Capture the cell that displays the provided text and extract its (x, y) central coordinate. 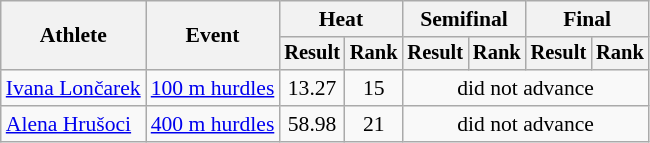
Event (213, 36)
100 m hurdles (213, 88)
15 (374, 88)
400 m hurdles (213, 124)
58.98 (312, 124)
Semifinal (464, 19)
21 (374, 124)
13.27 (312, 88)
Heat (340, 19)
Ivana Lončarek (74, 88)
Alena Hrušoci (74, 124)
Athlete (74, 36)
Final (588, 19)
